For the text-containing cell, return its midpoint in [X, Y] coordinate format. 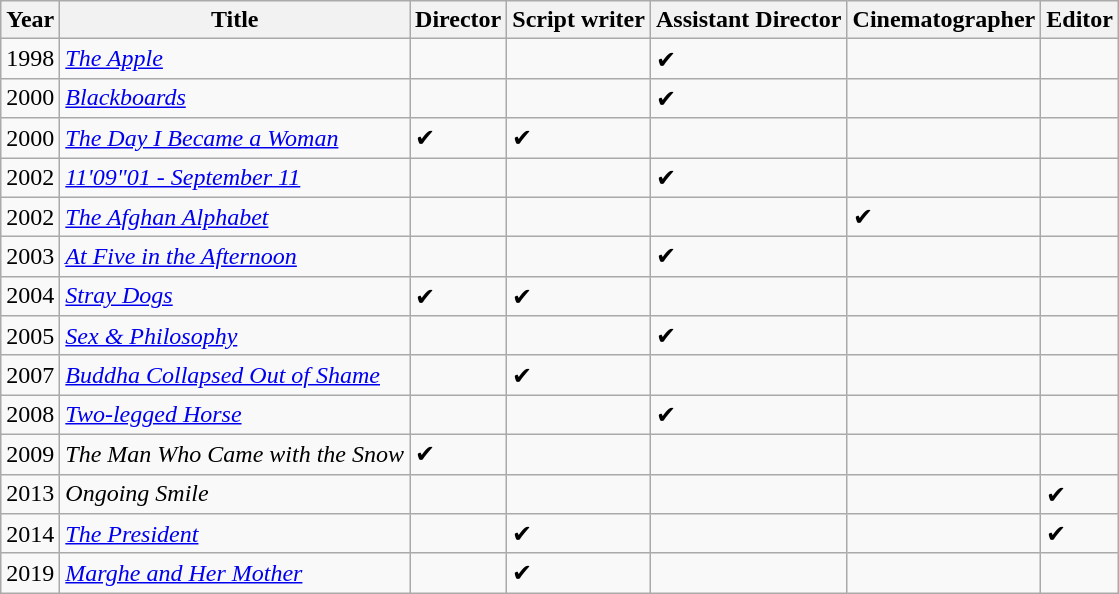
2013 [30, 494]
1998 [30, 59]
11'09"01 - September 11 [235, 178]
Director [458, 20]
At Five in the Afternoon [235, 257]
Script writer [579, 20]
Buddha Collapsed Out of Shame [235, 375]
Title [235, 20]
The Apple [235, 59]
Marghe and Her Mother [235, 573]
Cinematographer [944, 20]
The Afghan Alphabet [235, 217]
The Day I Became a Woman [235, 138]
2008 [30, 415]
2019 [30, 573]
Year [30, 20]
The President [235, 534]
Assistant Director [748, 20]
2004 [30, 296]
Editor [1080, 20]
Ongoing Smile [235, 494]
2003 [30, 257]
Two-legged Horse [235, 415]
Blackboards [235, 98]
Stray Dogs [235, 296]
Sex & Philosophy [235, 336]
2005 [30, 336]
2007 [30, 375]
The Man Who Came with the Snow [235, 454]
2014 [30, 534]
2009 [30, 454]
